Find where the given text appears and provide that cell's center as (x, y) coordinate. 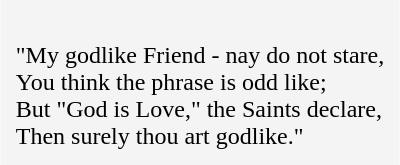
"My godlike Friend - nay do not stare, You think the phrase is odd like; But "God is Love," the Saints declare, Then surely thou art godlike." (200, 82)
